Identify which cell holds the provided text, then report its [x, y] central coordinate. 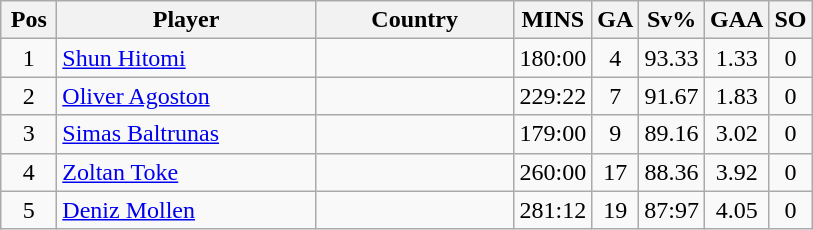
281:12 [553, 210]
93.33 [672, 58]
3 [29, 134]
88.36 [672, 172]
1 [29, 58]
1.33 [736, 58]
4.05 [736, 210]
Deniz Mollen [186, 210]
9 [616, 134]
Player [186, 20]
260:00 [553, 172]
2 [29, 96]
3.02 [736, 134]
Country [414, 20]
Oliver Agoston [186, 96]
91.67 [672, 96]
Zoltan Toke [186, 172]
Pos [29, 20]
GA [616, 20]
MINS [553, 20]
229:22 [553, 96]
87:97 [672, 210]
180:00 [553, 58]
5 [29, 210]
SO [790, 20]
19 [616, 210]
3.92 [736, 172]
89.16 [672, 134]
Sv% [672, 20]
1.83 [736, 96]
Simas Baltrunas [186, 134]
17 [616, 172]
GAA [736, 20]
7 [616, 96]
179:00 [553, 134]
Shun Hitomi [186, 58]
